Scan for the cell matching the given text and deliver its [X, Y] coordinate at center. 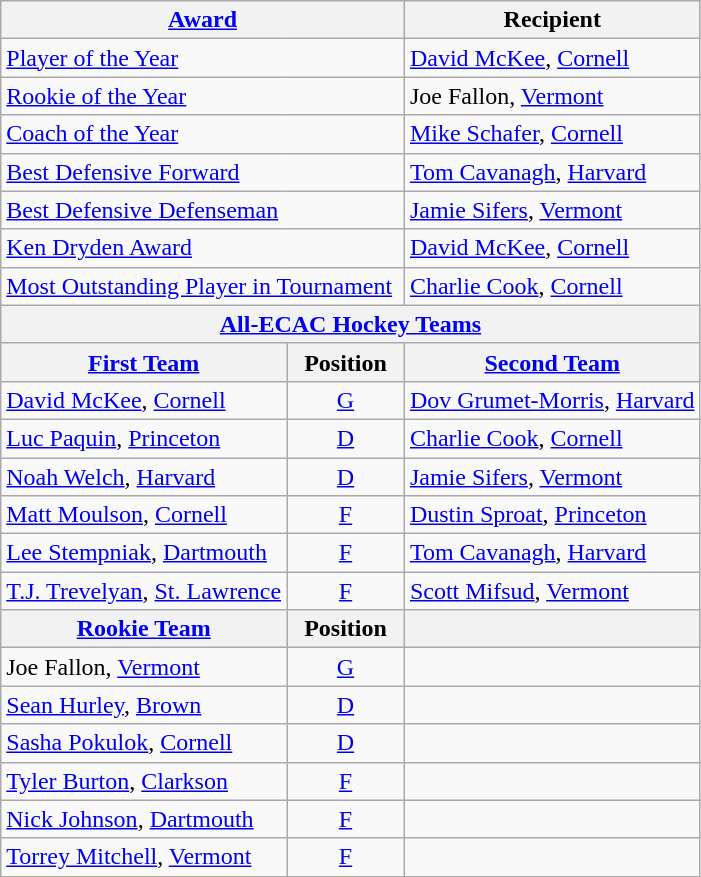
Tyler Burton, Clarkson [144, 781]
Noah Welch, Harvard [144, 477]
Ken Dryden Award [203, 248]
Award [203, 20]
Coach of the Year [203, 134]
Player of the Year [203, 58]
Most Outstanding Player in Tournament [203, 286]
Second Team [552, 362]
Torrey Mitchell, Vermont [144, 857]
Sasha Pokulok, Cornell [144, 743]
T.J. Trevelyan, St. Lawrence [144, 591]
Best Defensive Forward [203, 172]
All-ECAC Hockey Teams [350, 324]
Recipient [552, 20]
Dustin Sproat, Princeton [552, 515]
Rookie Team [144, 629]
Sean Hurley, Brown [144, 705]
Best Defensive Defenseman [203, 210]
Dov Grumet-Morris, Harvard [552, 400]
Rookie of the Year [203, 96]
Mike Schafer, Cornell [552, 134]
Matt Moulson, Cornell [144, 515]
Luc Paquin, Princeton [144, 438]
Nick Johnson, Dartmouth [144, 819]
First Team [144, 362]
Scott Mifsud, Vermont [552, 591]
Lee Stempniak, Dartmouth [144, 553]
